Return [x, y] of the center of cell containing provided text 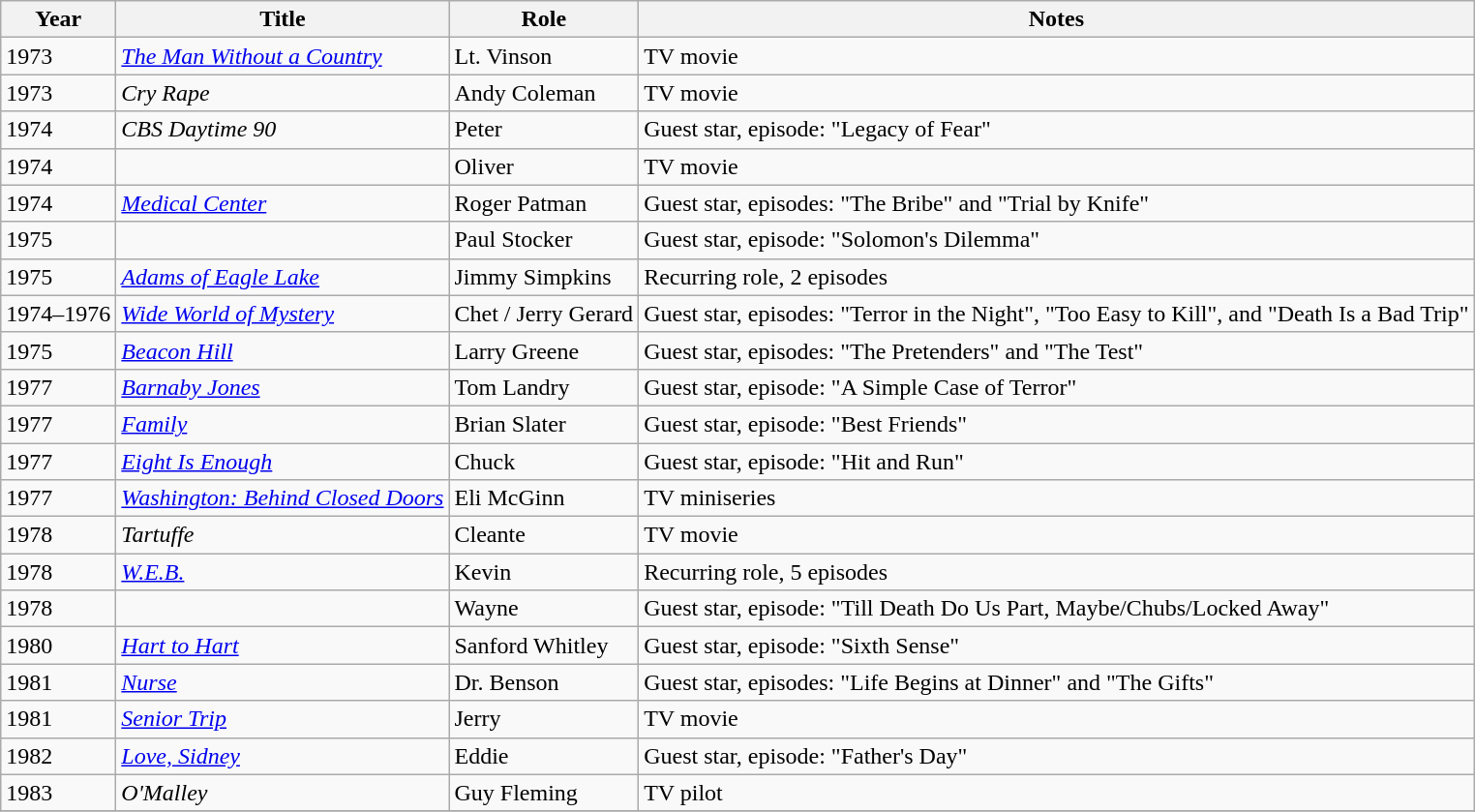
Peter [544, 130]
Adams of Eagle Lake [283, 277]
Guest star, episode: "Till Death Do Us Part, Maybe/Chubs/Locked Away" [1057, 609]
Tom Landry [544, 387]
TV miniseries [1057, 498]
Notes [1057, 19]
Nurse [283, 682]
Family [283, 424]
Hart to Hart [283, 646]
Brian Slater [544, 424]
Sanford Whitley [544, 646]
Oliver [544, 166]
Guest star, episodes: "The Pretenders" and "The Test" [1057, 350]
O'Malley [283, 793]
Beacon Hill [283, 350]
Andy Coleman [544, 93]
Title [283, 19]
Guest star, episodes: "The Bribe" and "Trial by Knife" [1057, 203]
Cry Rape [283, 93]
Recurring role, 2 episodes [1057, 277]
1974–1976 [58, 314]
The Man Without a Country [283, 56]
TV pilot [1057, 793]
W.E.B. [283, 572]
CBS Daytime 90 [283, 130]
Cleante [544, 535]
Paul Stocker [544, 240]
Tartuffe [283, 535]
Eli McGinn [544, 498]
Jerry [544, 719]
1983 [58, 793]
Chuck [544, 462]
Larry Greene [544, 350]
Guest star, episode: "Sixth Sense" [1057, 646]
Recurring role, 5 episodes [1057, 572]
Eddie [544, 756]
Guest star, episode: "Father's Day" [1057, 756]
Guest star, episode: "Best Friends" [1057, 424]
Washington: Behind Closed Doors [283, 498]
Guest star, episode: "Legacy of Fear" [1057, 130]
Guest star, episodes: "Life Begins at Dinner" and "The Gifts" [1057, 682]
Role [544, 19]
Eight Is Enough [283, 462]
Guest star, episode: "Solomon's Dilemma" [1057, 240]
1982 [58, 756]
Year [58, 19]
Love, Sidney [283, 756]
Guy Fleming [544, 793]
Medical Center [283, 203]
Kevin [544, 572]
Lt. Vinson [544, 56]
Wide World of Mystery [283, 314]
Senior Trip [283, 719]
Wayne [544, 609]
Roger Patman [544, 203]
Barnaby Jones [283, 387]
Jimmy Simpkins [544, 277]
Guest star, episodes: "Terror in the Night", "Too Easy to Kill", and "Death Is a Bad Trip" [1057, 314]
Dr. Benson [544, 682]
Guest star, episode: "Hit and Run" [1057, 462]
Chet / Jerry Gerard [544, 314]
1980 [58, 646]
Guest star, episode: "A Simple Case of Terror" [1057, 387]
